Return [x, y] of the center of cell containing provided text 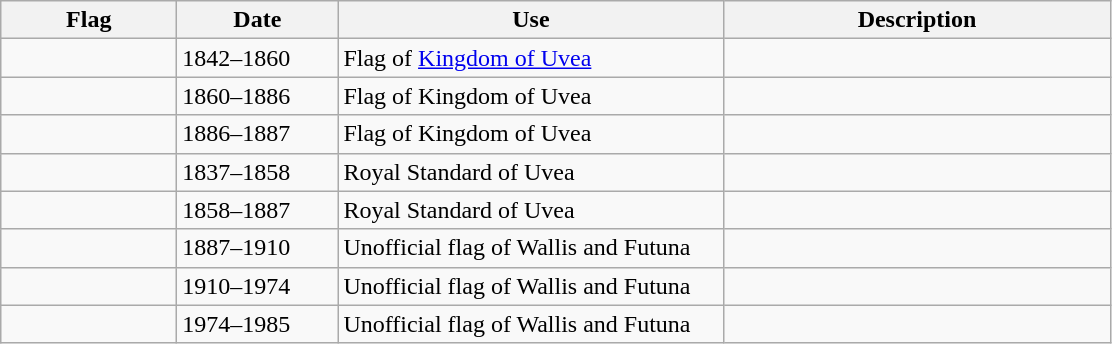
Description [917, 20]
Date [258, 20]
1886–1887 [258, 134]
1837–1858 [258, 172]
1858–1887 [258, 210]
1860–1886 [258, 96]
1910–1974 [258, 286]
Use [531, 20]
Flag [89, 20]
1842–1860 [258, 58]
1887–1910 [258, 248]
1974–1985 [258, 324]
